Capture the cell that displays the provided text and extract its (X, Y) central coordinate. 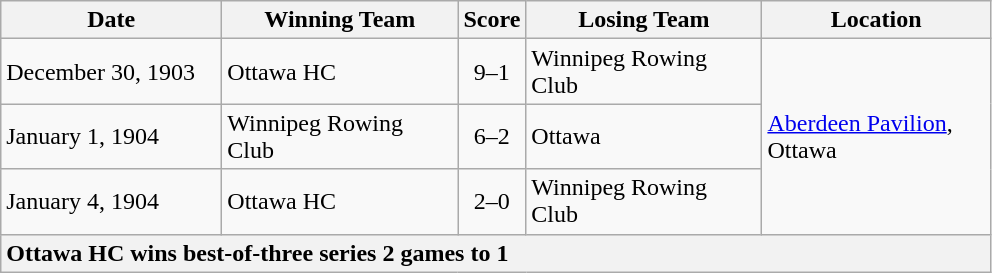
January 1, 1904 (112, 136)
December 30, 1903 (112, 72)
9–1 (492, 72)
Location (876, 20)
Ottawa HC wins best-of-three series 2 games to 1 (496, 253)
Losing Team (644, 20)
Score (492, 20)
Winning Team (340, 20)
January 4, 1904 (112, 202)
Aberdeen Pavilion, Ottawa (876, 136)
Ottawa (644, 136)
6–2 (492, 136)
Date (112, 20)
2–0 (492, 202)
